Return (x, y) of the center of cell containing provided text 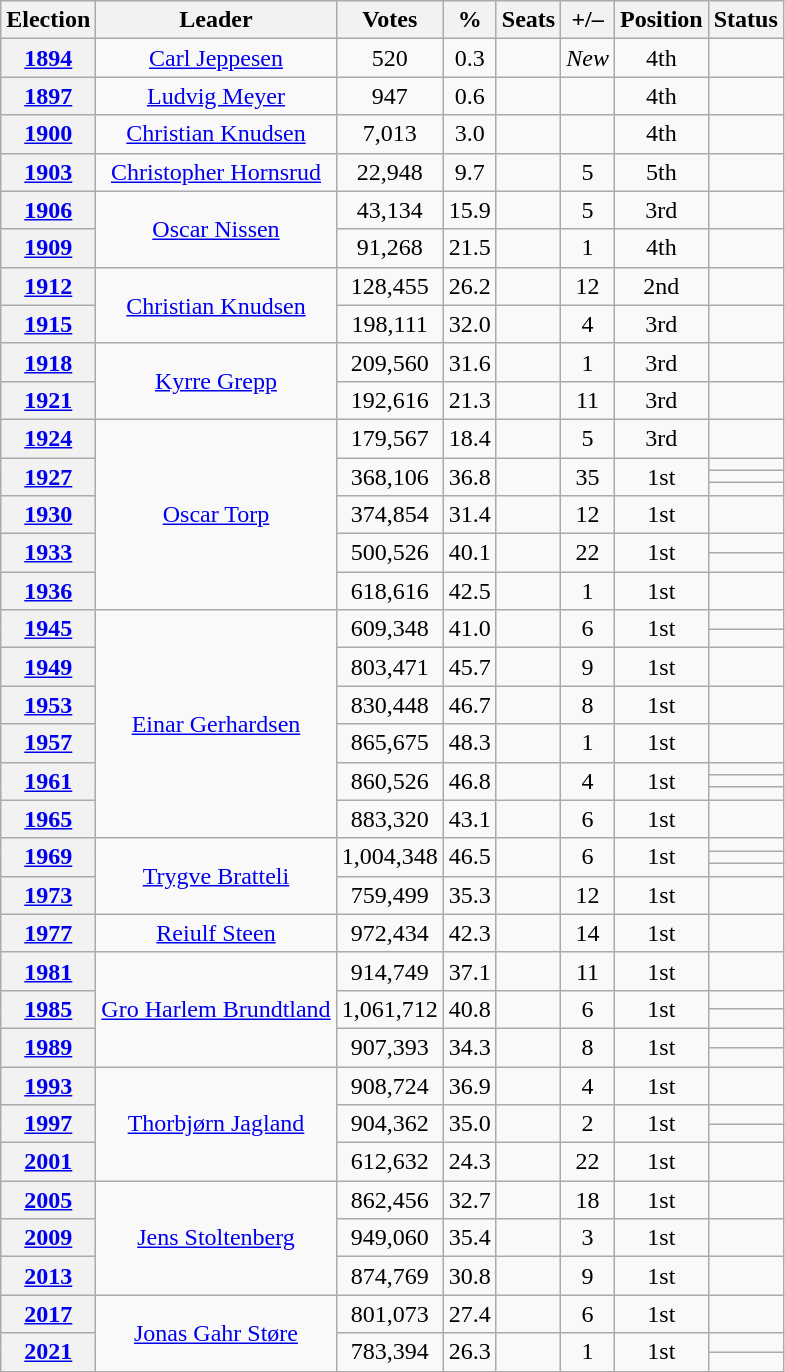
1961 (48, 781)
2001 (48, 1162)
24.3 (470, 1162)
Thorbjørn Jagland (216, 1123)
36.9 (470, 1085)
1989 (48, 1047)
3.0 (470, 134)
1969 (48, 857)
1906 (48, 210)
1903 (48, 172)
35 (588, 477)
34.3 (470, 1047)
32.0 (470, 324)
Position (661, 20)
368,106 (390, 477)
783,394 (390, 1352)
1918 (48, 362)
1912 (48, 286)
14 (588, 933)
46.5 (470, 857)
972,434 (390, 933)
Carl Jeppesen (216, 58)
21.5 (470, 248)
1,061,712 (390, 1009)
1993 (48, 1085)
612,632 (390, 1162)
91,268 (390, 248)
2 (588, 1124)
1894 (48, 58)
1927 (48, 477)
42.5 (470, 591)
883,320 (390, 819)
Einar Gerhardsen (216, 724)
1930 (48, 515)
1945 (48, 629)
1897 (48, 96)
1997 (48, 1124)
949,060 (390, 1238)
128,455 (390, 286)
5th (661, 172)
43.1 (470, 819)
15.9 (470, 210)
35.3 (470, 895)
803,471 (390, 667)
1985 (48, 1009)
520 (390, 58)
2005 (48, 1200)
0.6 (470, 96)
22,948 (390, 172)
209,560 (390, 362)
41.0 (470, 629)
1909 (48, 248)
35.0 (470, 1124)
26.2 (470, 286)
Jonas Gahr Støre (216, 1333)
Votes (390, 20)
2021 (48, 1352)
46.8 (470, 781)
1973 (48, 895)
Gro Harlem Brundtland (216, 1009)
7,013 (390, 134)
1965 (48, 819)
874,769 (390, 1276)
42.3 (470, 933)
1957 (48, 743)
1981 (48, 971)
1924 (48, 438)
908,724 (390, 1085)
46.7 (470, 705)
609,348 (390, 629)
35.4 (470, 1238)
New (588, 58)
Oscar Nissen (216, 229)
18.4 (470, 438)
947 (390, 96)
860,526 (390, 781)
865,675 (390, 743)
32.7 (470, 1200)
914,749 (390, 971)
2009 (48, 1238)
Oscar Torp (216, 514)
862,456 (390, 1200)
192,616 (390, 400)
374,854 (390, 515)
Leader (216, 20)
Ludvig Meyer (216, 96)
40.1 (470, 553)
Kyrre Grepp (216, 381)
179,567 (390, 438)
Reiulf Steen (216, 933)
+/– (588, 20)
2nd (661, 286)
Trygve Bratteli (216, 876)
618,616 (390, 591)
1949 (48, 667)
% (470, 20)
1953 (48, 705)
Jens Stoltenberg (216, 1238)
1900 (48, 134)
Seats (528, 20)
1977 (48, 933)
18 (588, 1200)
1915 (48, 324)
1921 (48, 400)
36.8 (470, 477)
43,134 (390, 210)
31.6 (470, 362)
2017 (48, 1314)
Status (746, 20)
27.4 (470, 1314)
1933 (48, 553)
3 (588, 1238)
30.8 (470, 1276)
759,499 (390, 895)
37.1 (470, 971)
830,448 (390, 705)
1,004,348 (390, 857)
801,073 (390, 1314)
2013 (48, 1276)
500,526 (390, 553)
907,393 (390, 1047)
26.3 (470, 1352)
0.3 (470, 58)
Election (48, 20)
40.8 (470, 1009)
45.7 (470, 667)
Christopher Hornsrud (216, 172)
904,362 (390, 1124)
48.3 (470, 743)
198,111 (390, 324)
21.3 (470, 400)
1936 (48, 591)
31.4 (470, 515)
9.7 (470, 172)
